Output the [x, y] coordinate of the center of the cell containing the given text.  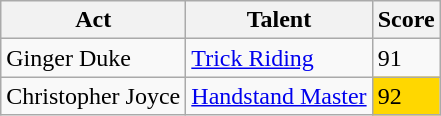
92 [406, 96]
Ginger Duke [94, 58]
91 [406, 58]
Score [406, 20]
Talent [279, 20]
Trick Riding [279, 58]
Christopher Joyce [94, 96]
Act [94, 20]
Handstand Master [279, 96]
